Return [x, y] of the center of cell containing provided text 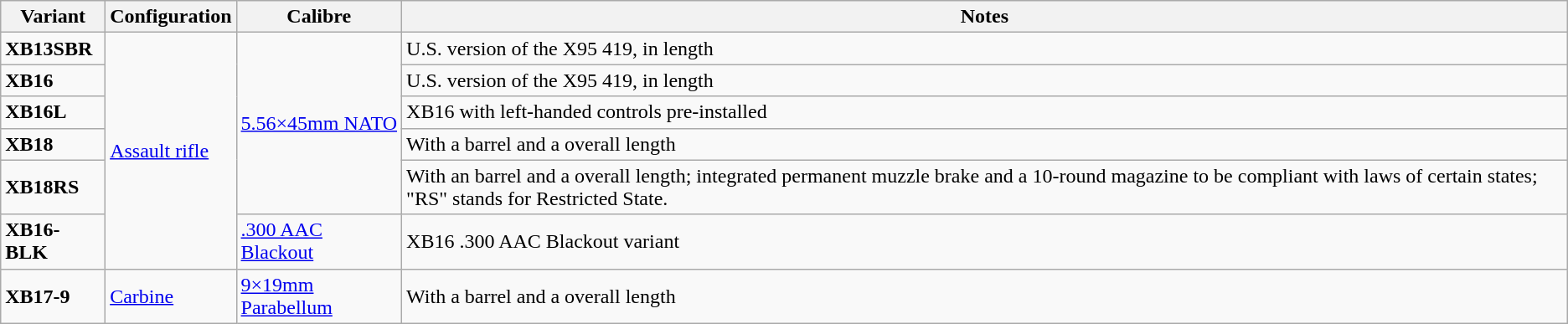
Assault rifle [171, 151]
XB16 [54, 80]
XB16 .300 AAC Blackout variant [985, 241]
.300 AAC Blackout [319, 241]
XB17-9 [54, 296]
XB16-BLK [54, 241]
9×19mm Parabellum [319, 296]
XB13SBR [54, 49]
Carbine [171, 296]
XB16L [54, 112]
XB18 [54, 144]
5.56×45mm NATO [319, 124]
Configuration [171, 17]
Notes [985, 17]
Variant [54, 17]
Calibre [319, 17]
XB18RS [54, 188]
XB16 with left-handed controls pre-installed [985, 112]
